Capture the cell that displays the provided text and extract its (X, Y) central coordinate. 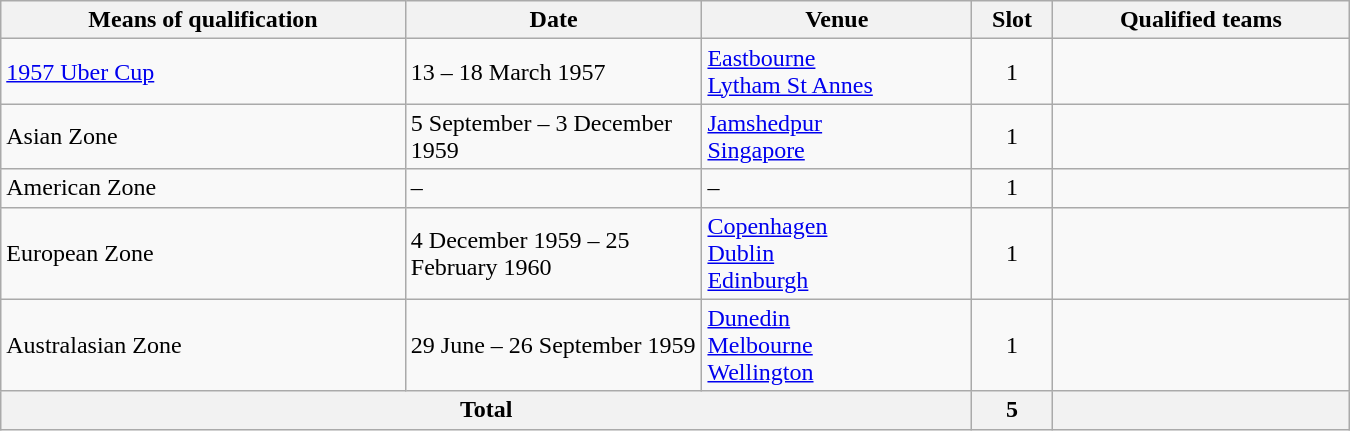
JamshedpurSingapore (837, 136)
Venue (837, 20)
1957 Uber Cup (204, 72)
DunedinMelbourneWellington (837, 345)
4 December 1959 – 25 February 1960 (554, 253)
Slot (1012, 20)
Total (486, 410)
Asian Zone (204, 136)
American Zone (204, 188)
Date (554, 20)
29 June – 26 September 1959 (554, 345)
5 (1012, 410)
5 September – 3 December 1959 (554, 136)
Qualified teams (1202, 20)
Means of qualification (204, 20)
Australasian Zone (204, 345)
13 – 18 March 1957 (554, 72)
CopenhagenDublinEdinburgh (837, 253)
EastbourneLytham St Annes (837, 72)
European Zone (204, 253)
